Pinpoint the cell where the given text exists, returning its (x, y) midpoint coordinate. 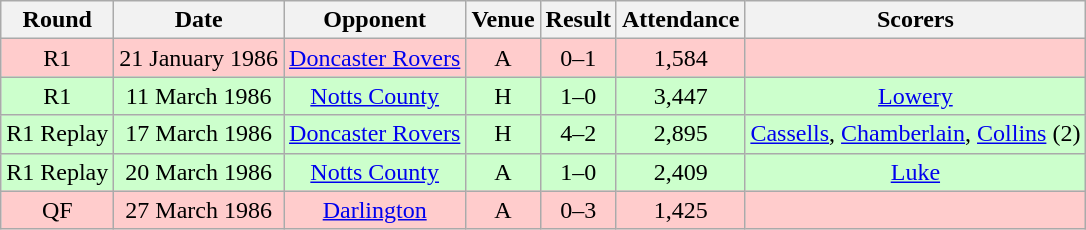
11 March 1986 (199, 96)
Scorers (916, 20)
1,584 (680, 58)
2,895 (680, 134)
17 March 1986 (199, 134)
Cassells, Chamberlain, Collins (2) (916, 134)
Luke (916, 172)
Venue (503, 20)
21 January 1986 (199, 58)
2,409 (680, 172)
Darlington (375, 210)
0–3 (578, 210)
Opponent (375, 20)
Result (578, 20)
3,447 (680, 96)
0–1 (578, 58)
27 March 1986 (199, 210)
Date (199, 20)
Lowery (916, 96)
1,425 (680, 210)
Attendance (680, 20)
4–2 (578, 134)
20 March 1986 (199, 172)
Round (58, 20)
QF (58, 210)
